From the cell containing the given text, extract its center point as [x, y] coordinate. 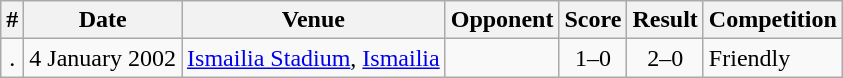
Venue [314, 20]
Ismailia Stadium, Ismailia [314, 58]
Score [593, 20]
Opponent [502, 20]
2–0 [665, 58]
Result [665, 20]
Competition [772, 20]
# [12, 20]
. [12, 58]
Friendly [772, 58]
Date [103, 20]
1–0 [593, 58]
4 January 2002 [103, 58]
